Provide the [x, y] coordinate of the cell's center where the given text is located.  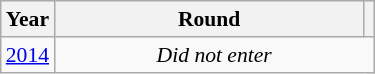
2014 [28, 55]
Round [209, 19]
Did not enter [214, 55]
Year [28, 19]
